Detect which cell encompasses the target text, then output its (x, y) center coordinate. 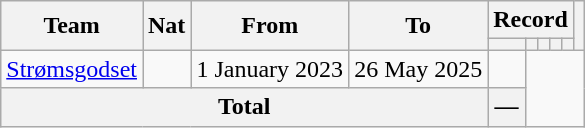
Record (531, 20)
Team (72, 26)
From (270, 26)
1 January 2023 (270, 69)
— (507, 107)
Total (244, 107)
Strømsgodset (72, 69)
Nat (166, 26)
26 May 2025 (418, 69)
To (418, 26)
